Find where the given text appears and provide that cell's center as (X, Y) coordinate. 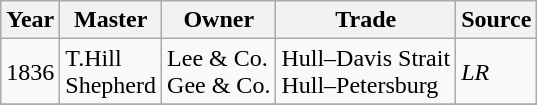
T.HillShepherd (111, 72)
Source (496, 20)
LR (496, 72)
Year (30, 20)
Master (111, 20)
Owner (219, 20)
Trade (366, 20)
1836 (30, 72)
Hull–Davis StraitHull–Petersburg (366, 72)
Lee & Co.Gee & Co. (219, 72)
